For the text-containing cell, return its midpoint in (x, y) coordinate format. 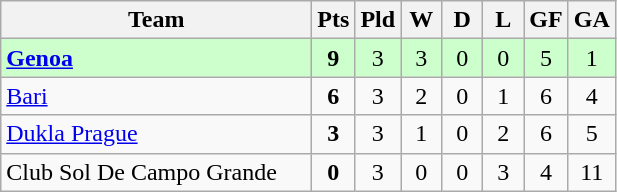
Pts (334, 20)
9 (334, 58)
D (462, 20)
Bari (156, 96)
Genoa (156, 58)
GF (546, 20)
Team (156, 20)
Club Sol De Campo Grande (156, 172)
Dukla Prague (156, 134)
GA (592, 20)
L (504, 20)
Pld (378, 20)
11 (592, 172)
W (422, 20)
